For the text-containing cell, return its midpoint in [X, Y] coordinate format. 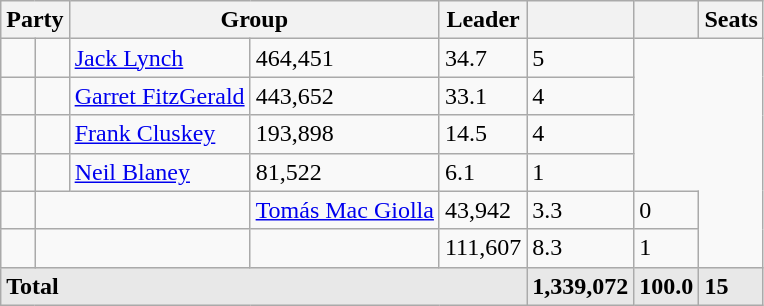
8.3 [580, 248]
43,942 [482, 210]
464,451 [344, 58]
15 [731, 286]
5 [580, 58]
81,522 [344, 172]
34.7 [482, 58]
Neil Blaney [160, 172]
Seats [731, 20]
Garret FitzGerald [160, 96]
1,339,072 [580, 286]
Party [35, 20]
3.3 [580, 210]
193,898 [344, 134]
Frank Cluskey [160, 134]
33.1 [482, 96]
Group [254, 20]
443,652 [344, 96]
Leader [482, 20]
Tomás Mac Giolla [344, 210]
Total [264, 286]
Jack Lynch [160, 58]
0 [666, 210]
111,607 [482, 248]
14.5 [482, 134]
100.0 [666, 286]
6.1 [482, 172]
